Scan for the cell matching the given text and deliver its (x, y) coordinate at center. 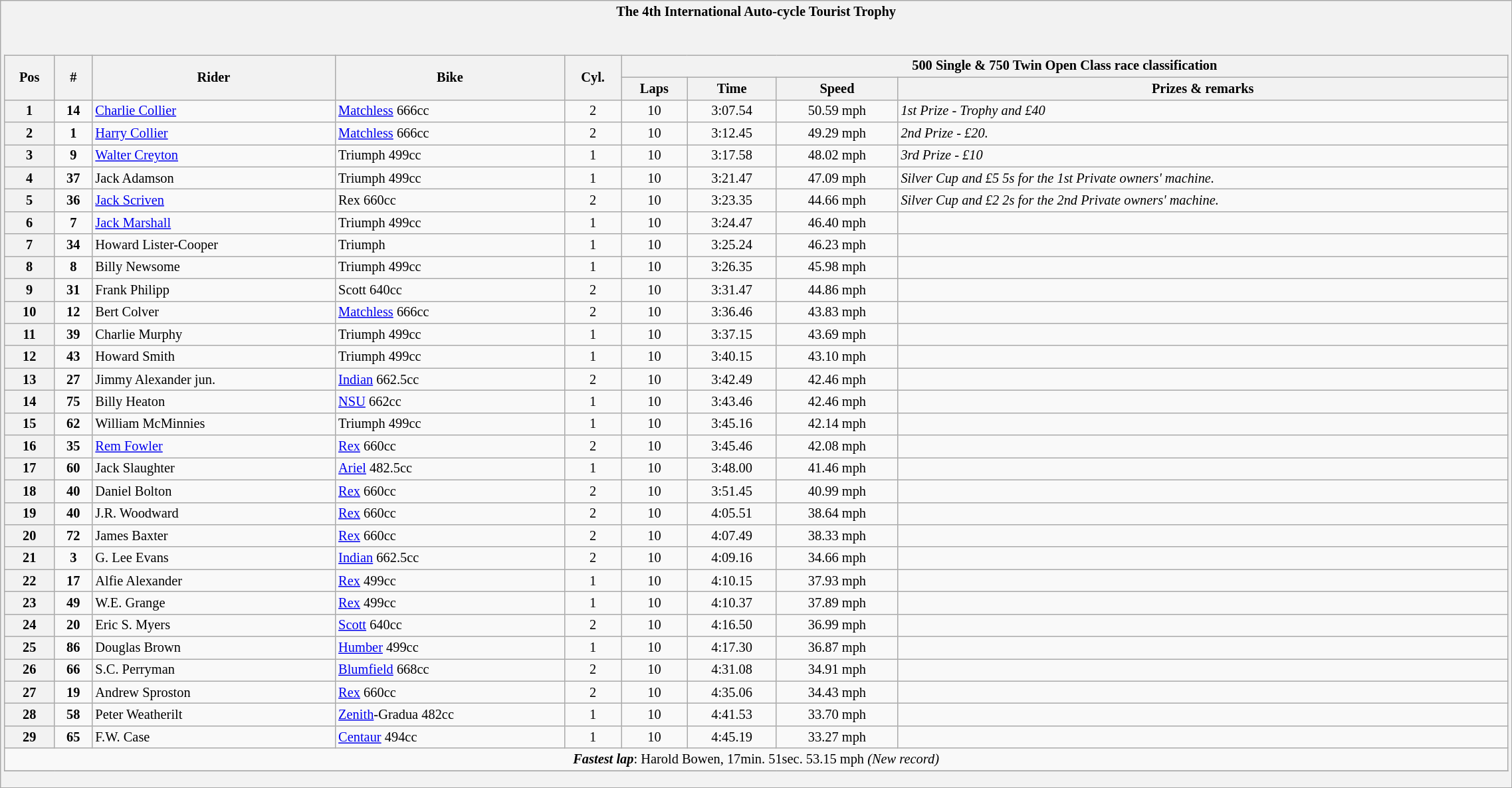
11 (29, 334)
Ariel 482.5cc (449, 468)
40.99 mph (837, 491)
Triumph (449, 245)
44.66 mph (837, 200)
3:07.54 (732, 111)
Laps (654, 88)
James Baxter (214, 536)
Centaur 494cc (449, 737)
The 4th International Auto-cycle Tourist Trophy (756, 11)
4:07.49 (732, 536)
3:12.45 (732, 133)
75 (73, 401)
66 (73, 670)
24 (29, 625)
37.89 mph (837, 603)
5 (29, 200)
25 (29, 648)
Douglas Brown (214, 648)
44.86 mph (837, 290)
Prizes & remarks (1203, 88)
43.83 mph (837, 312)
Peter Weatherilt (214, 714)
Eric S. Myers (214, 625)
72 (73, 536)
4:31.08 (732, 670)
Charlie Collier (214, 111)
3:40.15 (732, 357)
3:48.00 (732, 468)
37 (73, 178)
35 (73, 446)
3:25.24 (732, 245)
42.14 mph (837, 424)
15 (29, 424)
Harry Collier (214, 133)
Cyl. (593, 77)
42.08 mph (837, 446)
Time (732, 88)
Fastest lap: Harold Bowen, 17min. 51sec. 53.15 mph (New record) (756, 759)
36 (73, 200)
Jimmy Alexander jun. (214, 379)
86 (73, 648)
J.R. Woodward (214, 514)
34 (73, 245)
38.33 mph (837, 536)
Rider (214, 77)
1st Prize - Trophy and £40 (1203, 111)
34.66 mph (837, 558)
Walter Creyton (214, 155)
3:51.45 (732, 491)
Silver Cup and £2 2s for the 2nd Private owners' machine. (1203, 200)
3:24.47 (732, 223)
39 (73, 334)
49 (73, 603)
13 (29, 379)
Howard Smith (214, 357)
# (73, 77)
Andrew Sproston (214, 692)
3:17.58 (732, 155)
Alfie Alexander (214, 581)
4:10.37 (732, 603)
45.98 mph (837, 267)
W.E. Grange (214, 603)
Billy Newsome (214, 267)
500 Single & 750 Twin Open Class race classification (1065, 66)
3:36.46 (732, 312)
41.46 mph (837, 468)
4:10.15 (732, 581)
46.40 mph (837, 223)
Jack Scriven (214, 200)
Jack Marshall (214, 223)
50.59 mph (837, 111)
3rd Prize - £10 (1203, 155)
36.87 mph (837, 648)
G. Lee Evans (214, 558)
Zenith-Gradua 482cc (449, 714)
Jack Slaughter (214, 468)
Billy Heaton (214, 401)
3:43.46 (732, 401)
46.23 mph (837, 245)
43.10 mph (837, 357)
3:23.35 (732, 200)
29 (29, 737)
Charlie Murphy (214, 334)
NSU 662cc (449, 401)
S.C. Perryman (214, 670)
3:26.35 (732, 267)
4:35.06 (732, 692)
Silver Cup and £5 5s for the 1st Private owners' machine. (1203, 178)
33.27 mph (837, 737)
3:21.47 (732, 178)
3:42.49 (732, 379)
33.70 mph (837, 714)
18 (29, 491)
4:05.51 (732, 514)
49.29 mph (837, 133)
31 (73, 290)
Jack Adamson (214, 178)
22 (29, 581)
16 (29, 446)
21 (29, 558)
60 (73, 468)
2nd Prize - £20. (1203, 133)
Blumfield 668cc (449, 670)
28 (29, 714)
4:16.50 (732, 625)
William McMinnies (214, 424)
37.93 mph (837, 581)
3:37.15 (732, 334)
Pos (29, 77)
38.64 mph (837, 514)
Frank Philipp (214, 290)
4:17.30 (732, 648)
6 (29, 223)
43 (73, 357)
3:31.47 (732, 290)
Humber 499cc (449, 648)
F.W. Case (214, 737)
4:45.19 (732, 737)
26 (29, 670)
4:41.53 (732, 714)
58 (73, 714)
23 (29, 603)
Howard Lister-Cooper (214, 245)
Daniel Bolton (214, 491)
36.99 mph (837, 625)
Bike (449, 77)
Rem Fowler (214, 446)
3:45.46 (732, 446)
62 (73, 424)
4:09.16 (732, 558)
43.69 mph (837, 334)
3:45.16 (732, 424)
34.91 mph (837, 670)
47.09 mph (837, 178)
4 (29, 178)
48.02 mph (837, 155)
Speed (837, 88)
Bert Colver (214, 312)
34.43 mph (837, 692)
65 (73, 737)
